Search for the cell housing the specified text and yield its [X, Y] center coordinate. 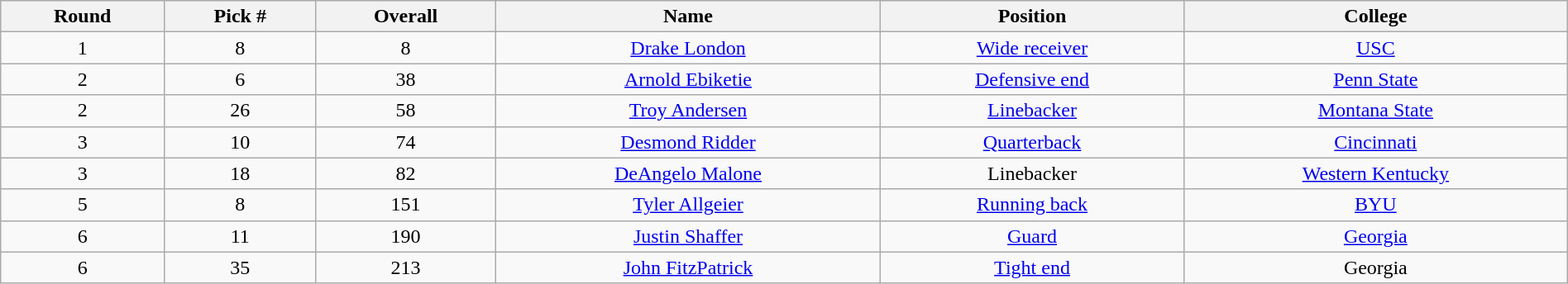
Quarterback [1032, 142]
Overall [406, 17]
35 [240, 267]
Cincinnati [1375, 142]
Defensive end [1032, 79]
Montana State [1375, 111]
Drake London [688, 48]
Western Kentucky [1375, 173]
Running back [1032, 205]
Name [688, 17]
10 [240, 142]
213 [406, 267]
11 [240, 236]
DeAngelo Malone [688, 173]
Troy Andersen [688, 111]
Wide receiver [1032, 48]
38 [406, 79]
College [1375, 17]
Desmond Ridder [688, 142]
Position [1032, 17]
151 [406, 205]
BYU [1375, 205]
Justin Shaffer [688, 236]
74 [406, 142]
82 [406, 173]
5 [83, 205]
1 [83, 48]
Tyler Allgeier [688, 205]
Pick # [240, 17]
26 [240, 111]
58 [406, 111]
Arnold Ebiketie [688, 79]
John FitzPatrick [688, 267]
Tight end [1032, 267]
Penn State [1375, 79]
Round [83, 17]
190 [406, 236]
18 [240, 173]
Guard [1032, 236]
USC [1375, 48]
